Locate the cell with the specified text and output its [x, y] center coordinate. 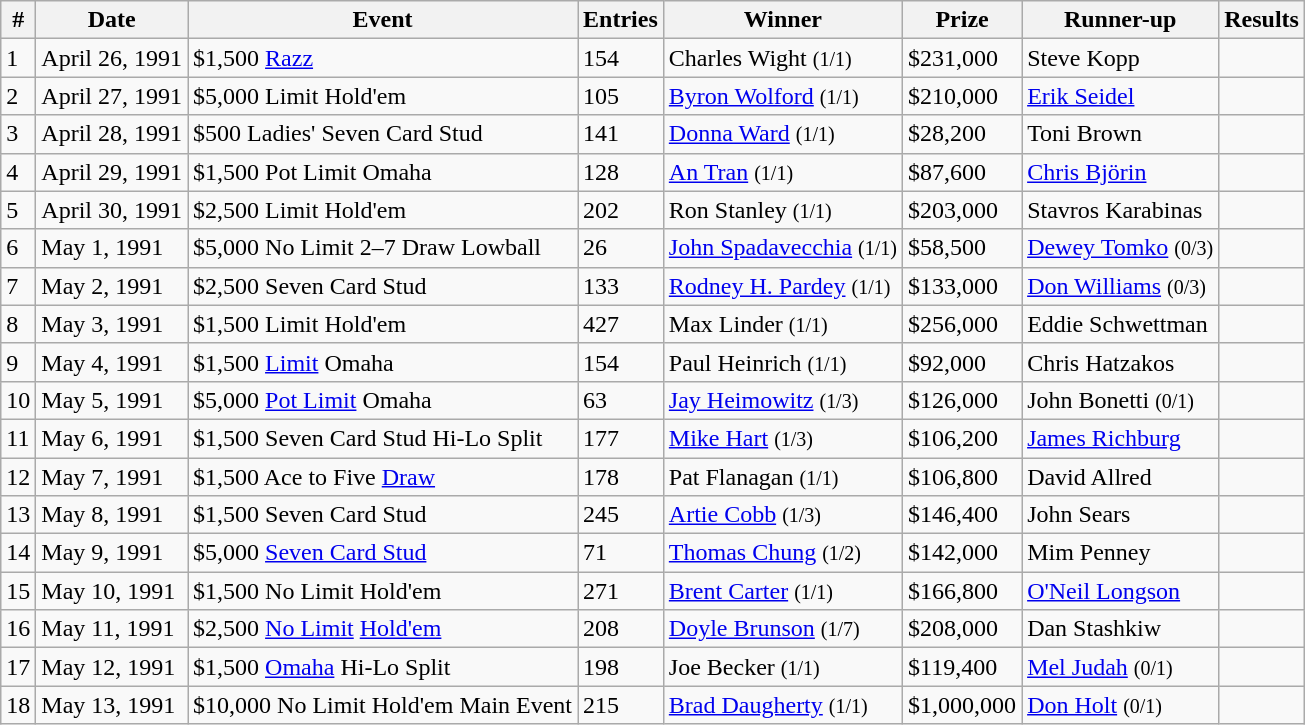
Dewey Tomko (0/3) [1120, 248]
Joe Becker (1/1) [782, 667]
May 8, 1991 [112, 515]
Prize [962, 20]
202 [621, 210]
1 [18, 58]
Entries [621, 20]
Erik Seidel [1120, 96]
$2,500 No Limit Hold'em [383, 629]
$1,500 Limit Omaha [383, 362]
Charles Wight (1/1) [782, 58]
$58,500 [962, 248]
Jay Heimowitz (1/3) [782, 400]
May 9, 1991 [112, 553]
$1,000,000 [962, 705]
$5,000 Seven Card Stud [383, 553]
5 [18, 210]
May 12, 1991 [112, 667]
427 [621, 324]
$5,000 Limit Hold'em [383, 96]
May 2, 1991 [112, 286]
$208,000 [962, 629]
Brad Daugherty (1/1) [782, 705]
$210,000 [962, 96]
$28,200 [962, 134]
Chris Björin [1120, 172]
Doyle Brunson (1/7) [782, 629]
Mike Hart (1/3) [782, 438]
2 [18, 96]
$1,500 Omaha Hi-Lo Split [383, 667]
Thomas Chung (1/2) [782, 553]
O'Neil Longson [1120, 591]
105 [621, 96]
$119,400 [962, 667]
May 5, 1991 [112, 400]
April 29, 1991 [112, 172]
17 [18, 667]
David Allred [1120, 477]
April 28, 1991 [112, 134]
10 [18, 400]
John Spadavecchia (1/1) [782, 248]
May 4, 1991 [112, 362]
$10,000 No Limit Hold'em Main Event [383, 705]
141 [621, 134]
7 [18, 286]
$2,500 Seven Card Stud [383, 286]
11 [18, 438]
Runner-up [1120, 20]
Mim Penney [1120, 553]
$5,000 No Limit 2–7 Draw Lowball [383, 248]
133 [621, 286]
4 [18, 172]
178 [621, 477]
Ron Stanley (1/1) [782, 210]
Artie Cobb (1/3) [782, 515]
Chris Hatzakos [1120, 362]
$5,000 Pot Limit Omaha [383, 400]
Donna Ward (1/1) [782, 134]
$256,000 [962, 324]
Eddie Schwettman [1120, 324]
James Richburg [1120, 438]
$1,500 Limit Hold'em [383, 324]
Don Williams (0/3) [1120, 286]
$1,500 Pot Limit Omaha [383, 172]
16 [18, 629]
Date [112, 20]
$166,800 [962, 591]
$1,500 Seven Card Stud [383, 515]
Event [383, 20]
$1,500 No Limit Hold'em [383, 591]
John Sears [1120, 515]
Stavros Karabinas [1120, 210]
18 [18, 705]
3 [18, 134]
Pat Flanagan (1/1) [782, 477]
An Tran (1/1) [782, 172]
May 3, 1991 [112, 324]
April 30, 1991 [112, 210]
Max Linder (1/1) [782, 324]
$133,000 [962, 286]
13 [18, 515]
May 7, 1991 [112, 477]
$1,500 Razz [383, 58]
15 [18, 591]
271 [621, 591]
128 [621, 172]
Dan Stashkiw [1120, 629]
$92,000 [962, 362]
Byron Wolford (1/1) [782, 96]
John Bonetti (0/1) [1120, 400]
May 1, 1991 [112, 248]
208 [621, 629]
215 [621, 705]
63 [621, 400]
Toni Brown [1120, 134]
Don Holt (0/1) [1120, 705]
$203,000 [962, 210]
April 26, 1991 [112, 58]
Mel Judah (0/1) [1120, 667]
6 [18, 248]
Rodney H. Pardey (1/1) [782, 286]
8 [18, 324]
Winner [782, 20]
# [18, 20]
$87,600 [962, 172]
177 [621, 438]
$1,500 Ace to Five Draw [383, 477]
Results [1262, 20]
$500 Ladies' Seven Card Stud [383, 134]
$106,200 [962, 438]
May 10, 1991 [112, 591]
April 27, 1991 [112, 96]
May 13, 1991 [112, 705]
245 [621, 515]
$106,800 [962, 477]
May 11, 1991 [112, 629]
$1,500 Seven Card Stud Hi-Lo Split [383, 438]
Paul Heinrich (1/1) [782, 362]
198 [621, 667]
14 [18, 553]
71 [621, 553]
12 [18, 477]
$231,000 [962, 58]
Steve Kopp [1120, 58]
May 6, 1991 [112, 438]
Brent Carter (1/1) [782, 591]
9 [18, 362]
$146,400 [962, 515]
$126,000 [962, 400]
$2,500 Limit Hold'em [383, 210]
26 [621, 248]
$142,000 [962, 553]
